Find where the given text appears and provide that cell's center as [x, y] coordinate. 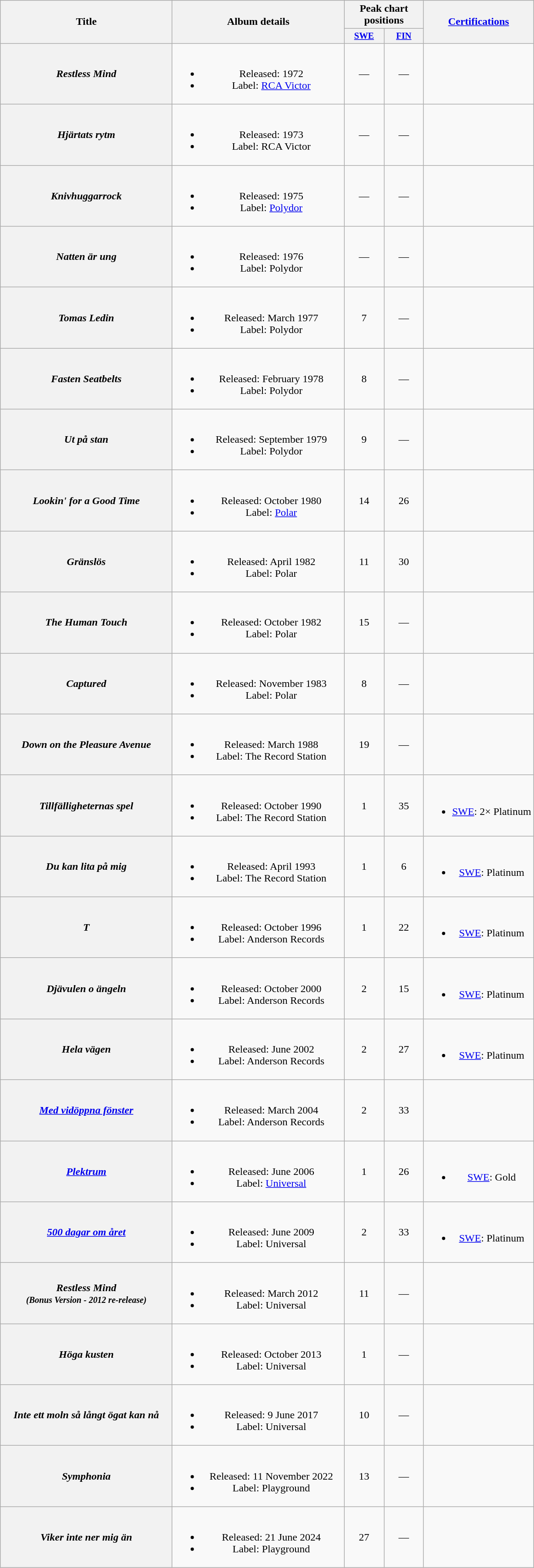
Released: March 2012Label: Universal [259, 1293]
Released: October 1982Label: Polar [259, 622]
19 [364, 744]
The Human Touch [86, 622]
Hjärtats rytm [86, 135]
Down on the Pleasure Avenue [86, 744]
Released: 1975Label: Polydor [259, 196]
SWE: Gold [479, 1171]
Released: 21 June 2024Label: Playground [259, 1537]
35 [404, 805]
Symphonia [86, 1476]
Released: November 1983Label: Polar [259, 683]
Inte ett moln så långt ögat kan nå [86, 1415]
Du kan lita på mig [86, 866]
Released: February 1978Label: Polydor [259, 379]
Certifications [479, 22]
Released: October 1990Label: The Record Station [259, 805]
Knivhuggarrock [86, 196]
30 [404, 562]
Released: October 2000Label: Anderson Records [259, 988]
Released: September 1979Label: Polydor [259, 440]
Album details [259, 22]
Released: 9 June 2017Label: Universal [259, 1415]
Ut på stan [86, 440]
6 [404, 866]
Peak chart positions [384, 15]
Released: April 1993Label: The Record Station [259, 866]
Tomas Ledin [86, 318]
Lookin' for a Good Time [86, 501]
Höga kusten [86, 1354]
Released: June 2006Label: Universal [259, 1171]
Natten är ung [86, 257]
Released: March 1977Label: Polydor [259, 318]
SWE: 2× Platinum [479, 805]
Restless Mind(Bonus Version - 2012 re-release) [86, 1293]
Restless Mind [86, 74]
Tillfälligheternas spel [86, 805]
14 [364, 501]
Captured [86, 683]
SWE [364, 36]
Released: March 1988Label: The Record Station [259, 744]
Released: June 2009Label: Universal [259, 1232]
10 [364, 1415]
Released: October 2013Label: Universal [259, 1354]
Released: March 2004Label: Anderson Records [259, 1110]
Title [86, 22]
Released: 11 November 2022Label: Playground [259, 1476]
FIN [404, 36]
13 [364, 1476]
Fasten Seatbelts [86, 379]
9 [364, 440]
Gränslös [86, 562]
Released: 1972Label: RCA Victor [259, 74]
Hela vägen [86, 1049]
Released: October 1996Label: Anderson Records [259, 927]
T [86, 927]
Plektrum [86, 1171]
Released: October 1980Label: Polar [259, 501]
Djävulen o ängeln [86, 988]
Med vidöppna fönster [86, 1110]
Released: June 2002Label: Anderson Records [259, 1049]
Released: 1976Label: Polydor [259, 257]
Viker inte ner mig än [86, 1537]
Released: 1973Label: RCA Victor [259, 135]
7 [364, 318]
22 [404, 927]
Released: April 1982Label: Polar [259, 562]
500 dagar om året [86, 1232]
